Identify which cell holds the provided text, then report its (x, y) central coordinate. 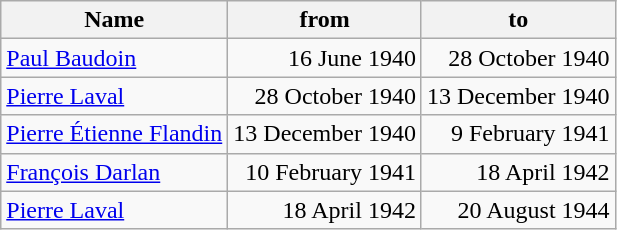
10 February 1941 (325, 172)
Name (114, 20)
16 June 1940 (325, 58)
Pierre Étienne Flandin (114, 134)
20 August 1944 (518, 210)
François Darlan (114, 172)
9 February 1941 (518, 134)
from (325, 20)
Paul Baudoin (114, 58)
to (518, 20)
